Extract the [X, Y] coordinate from the center of the cell holding the provided text.  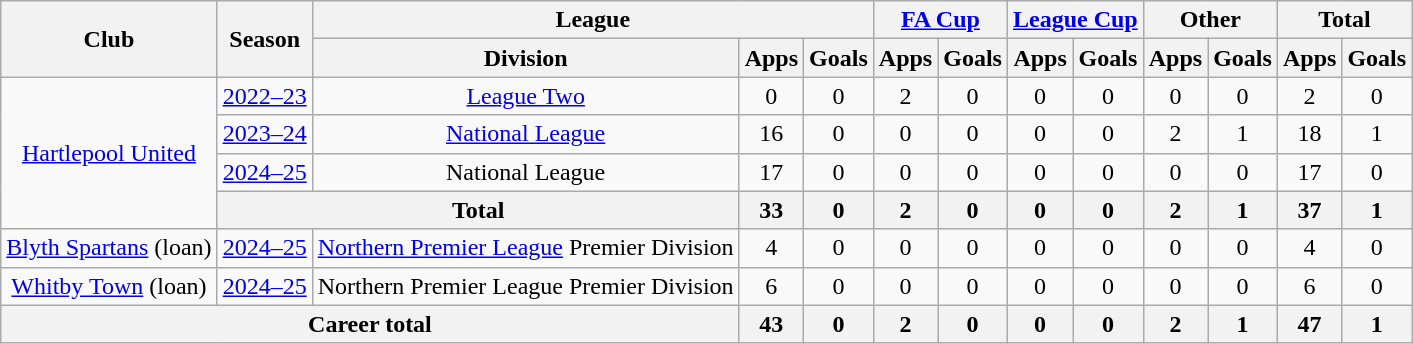
Other [1210, 20]
2023–24 [264, 134]
33 [771, 210]
43 [771, 324]
16 [771, 134]
League [592, 20]
2022–23 [264, 96]
18 [1309, 134]
Blyth Spartans (loan) [109, 248]
37 [1309, 210]
Career total [370, 324]
League Two [526, 96]
Division [526, 58]
League Cup [1075, 20]
47 [1309, 324]
Season [264, 39]
Club [109, 39]
Hartlepool United [109, 153]
FA Cup [940, 20]
Whitby Town (loan) [109, 286]
